Provide the [X, Y] coordinate of the cell's center where the given text is located.  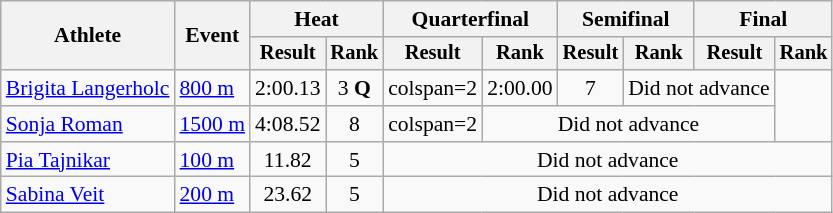
Sabina Veit [88, 195]
Brigita Langerholc [88, 88]
1500 m [212, 124]
2:00.00 [520, 88]
Pia Tajnikar [88, 160]
Quarterfinal [470, 19]
8 [355, 124]
11.82 [288, 160]
800 m [212, 88]
200 m [212, 195]
7 [591, 88]
4:08.52 [288, 124]
2:00.13 [288, 88]
Final [763, 19]
Heat [316, 19]
3 Q [355, 88]
100 m [212, 160]
Semifinal [626, 19]
Event [212, 36]
23.62 [288, 195]
Sonja Roman [88, 124]
Athlete [88, 36]
